From the cell containing the given text, extract its center point as [x, y] coordinate. 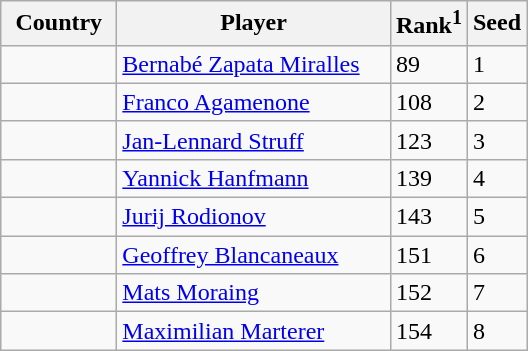
89 [428, 64]
5 [496, 217]
3 [496, 140]
Jan-Lennard Struff [254, 140]
123 [428, 140]
2 [496, 102]
1 [496, 64]
Geoffrey Blancaneaux [254, 255]
151 [428, 255]
108 [428, 102]
Jurij Rodionov [254, 217]
6 [496, 255]
139 [428, 178]
Player [254, 24]
Bernabé Zapata Miralles [254, 64]
Franco Agamenone [254, 102]
8 [496, 331]
154 [428, 331]
Country [59, 24]
Rank1 [428, 24]
4 [496, 178]
143 [428, 217]
7 [496, 293]
Seed [496, 24]
Mats Moraing [254, 293]
Maximilian Marterer [254, 331]
152 [428, 293]
Yannick Hanfmann [254, 178]
